Provide the (X, Y) coordinate of the cell's center where the given text is located.  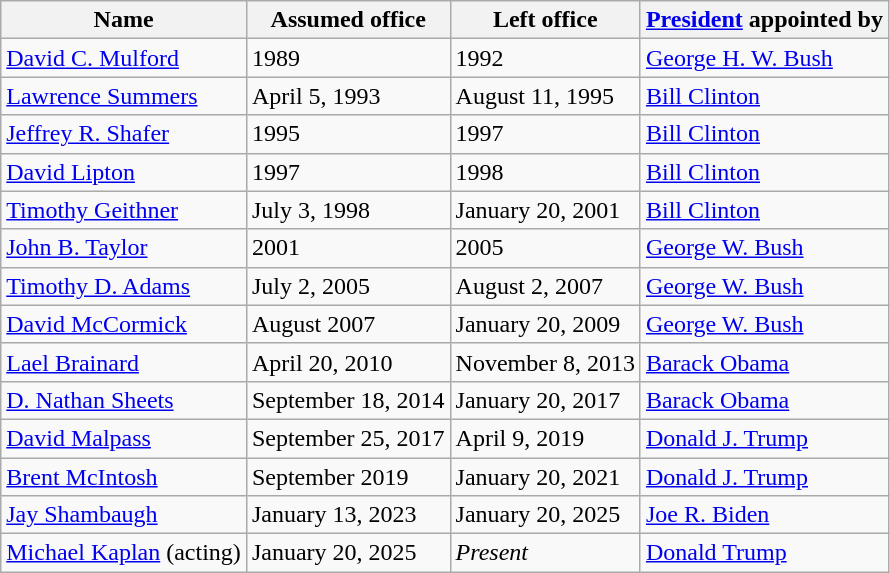
August 2, 2007 (545, 286)
Present (545, 553)
Lawrence Summers (124, 96)
Joe R. Biden (764, 515)
Timothy D. Adams (124, 286)
1995 (348, 134)
August 11, 1995 (545, 96)
John B. Taylor (124, 248)
September 25, 2017 (348, 438)
January 20, 2009 (545, 324)
September 18, 2014 (348, 400)
2005 (545, 248)
Left office (545, 20)
August 2007 (348, 324)
April 20, 2010 (348, 362)
David McCormick (124, 324)
November 8, 2013 (545, 362)
Name (124, 20)
July 3, 1998 (348, 210)
2001 (348, 248)
Donald Trump (764, 553)
President appointed by (764, 20)
1992 (545, 58)
Lael Brainard (124, 362)
January 20, 2017 (545, 400)
September 2019 (348, 477)
April 9, 2019 (545, 438)
David C. Mulford (124, 58)
Michael Kaplan (acting) (124, 553)
July 2, 2005 (348, 286)
David Lipton (124, 172)
April 5, 1993 (348, 96)
Brent McIntosh (124, 477)
David Malpass (124, 438)
1989 (348, 58)
January 13, 2023 (348, 515)
Jeffrey R. Shafer (124, 134)
Assumed office (348, 20)
Jay Shambaugh (124, 515)
D. Nathan Sheets (124, 400)
January 20, 2001 (545, 210)
Timothy Geithner (124, 210)
1998 (545, 172)
January 20, 2021 (545, 477)
George H. W. Bush (764, 58)
